Detect which cell encompasses the target text, then output its (x, y) center coordinate. 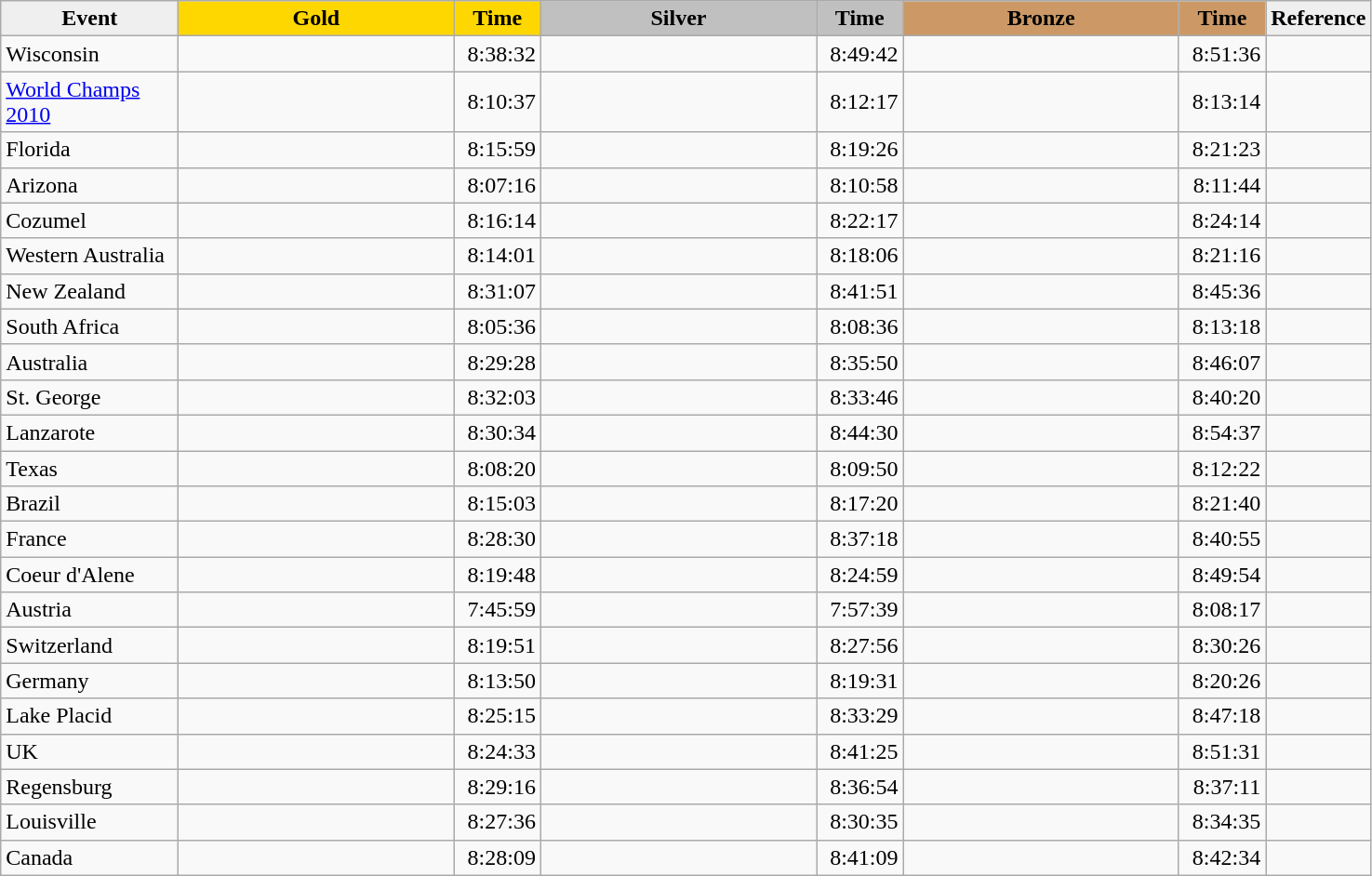
8:51:31 (1222, 751)
8:29:28 (498, 362)
Florida (89, 150)
8:13:14 (1222, 102)
8:19:31 (860, 681)
8:29:16 (498, 787)
8:12:22 (1222, 468)
8:37:11 (1222, 787)
8:38:32 (498, 54)
Lanzarote (89, 432)
8:13:50 (498, 681)
8:21:23 (1222, 150)
South Africa (89, 326)
8:33:46 (860, 397)
Switzerland (89, 645)
8:14:01 (498, 256)
8:34:35 (1222, 822)
Reference (1319, 19)
8:28:09 (498, 857)
Regensburg (89, 787)
8:18:06 (860, 256)
8:49:54 (1222, 575)
World Champs 2010 (89, 102)
8:31:07 (498, 291)
8:08:36 (860, 326)
Austria (89, 610)
8:12:17 (860, 102)
St. George (89, 397)
Western Australia (89, 256)
8:47:18 (1222, 716)
8:33:29 (860, 716)
8:45:36 (1222, 291)
8:15:59 (498, 150)
8:40:20 (1222, 397)
8:35:50 (860, 362)
8:49:42 (860, 54)
Texas (89, 468)
8:41:25 (860, 751)
8:51:36 (1222, 54)
8:17:20 (860, 504)
Lake Placid (89, 716)
France (89, 539)
8:32:03 (498, 397)
Silver (678, 19)
Louisville (89, 822)
8:36:54 (860, 787)
Arizona (89, 185)
Wisconsin (89, 54)
8:20:26 (1222, 681)
8:08:17 (1222, 610)
8:07:16 (498, 185)
8:25:15 (498, 716)
8:30:26 (1222, 645)
8:11:44 (1222, 185)
8:21:40 (1222, 504)
8:10:58 (860, 185)
Event (89, 19)
8:30:35 (860, 822)
Gold (316, 19)
8:05:36 (498, 326)
8:10:37 (498, 102)
8:41:09 (860, 857)
New Zealand (89, 291)
Australia (89, 362)
8:19:26 (860, 150)
8:41:51 (860, 291)
8:24:14 (1222, 220)
7:57:39 (860, 610)
Germany (89, 681)
8:22:17 (860, 220)
8:19:51 (498, 645)
8:27:56 (860, 645)
UK (89, 751)
8:15:03 (498, 504)
Cozumel (89, 220)
8:09:50 (860, 468)
8:44:30 (860, 432)
8:13:18 (1222, 326)
8:37:18 (860, 539)
8:30:34 (498, 432)
Bronze (1041, 19)
Brazil (89, 504)
8:24:59 (860, 575)
8:54:37 (1222, 432)
Coeur d'Alene (89, 575)
8:08:20 (498, 468)
8:16:14 (498, 220)
8:24:33 (498, 751)
8:46:07 (1222, 362)
8:27:36 (498, 822)
Canada (89, 857)
7:45:59 (498, 610)
8:28:30 (498, 539)
8:40:55 (1222, 539)
8:21:16 (1222, 256)
8:19:48 (498, 575)
8:42:34 (1222, 857)
